Extract the (X, Y) coordinate from the center of the cell holding the provided text.  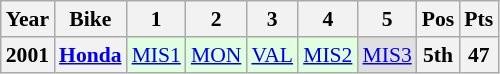
MIS2 (328, 55)
5th (438, 55)
MIS3 (386, 55)
2001 (28, 55)
VAL (272, 55)
3 (272, 19)
Year (28, 19)
4 (328, 19)
Honda (90, 55)
MON (216, 55)
47 (478, 55)
MIS1 (156, 55)
Pos (438, 19)
2 (216, 19)
Pts (478, 19)
1 (156, 19)
Bike (90, 19)
5 (386, 19)
